Capture the cell that displays the provided text and extract its [x, y] central coordinate. 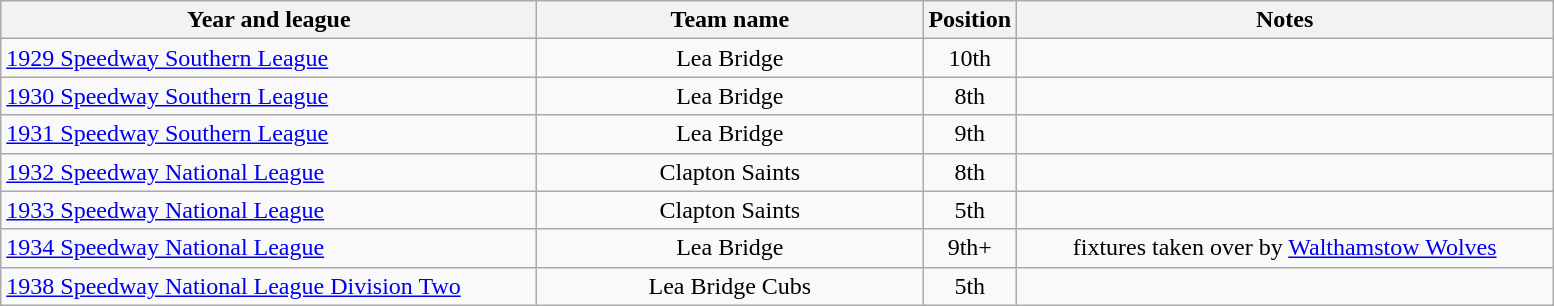
1938 Speedway National League Division Two [269, 286]
Position [970, 20]
1933 Speedway National League [269, 210]
9th [970, 134]
Team name [730, 20]
1930 Speedway Southern League [269, 96]
fixtures taken over by Walthamstow Wolves [1285, 248]
10th [970, 58]
1931 Speedway Southern League [269, 134]
Notes [1285, 20]
1929 Speedway Southern League [269, 58]
Lea Bridge Cubs [730, 286]
1934 Speedway National League [269, 248]
9th+ [970, 248]
Year and league [269, 20]
1932 Speedway National League [269, 172]
